For the text-containing cell, return its midpoint in [x, y] coordinate format. 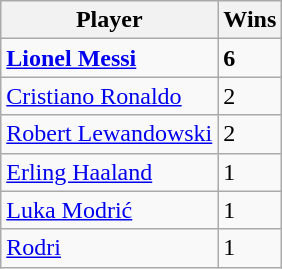
Erling Haaland [110, 172]
Wins [250, 20]
Robert Lewandowski [110, 134]
Lionel Messi [110, 58]
Rodri [110, 248]
Player [110, 20]
6 [250, 58]
Cristiano Ronaldo [110, 96]
Luka Modrić [110, 210]
